Pinpoint the cell where the given text exists, returning its [X, Y] midpoint coordinate. 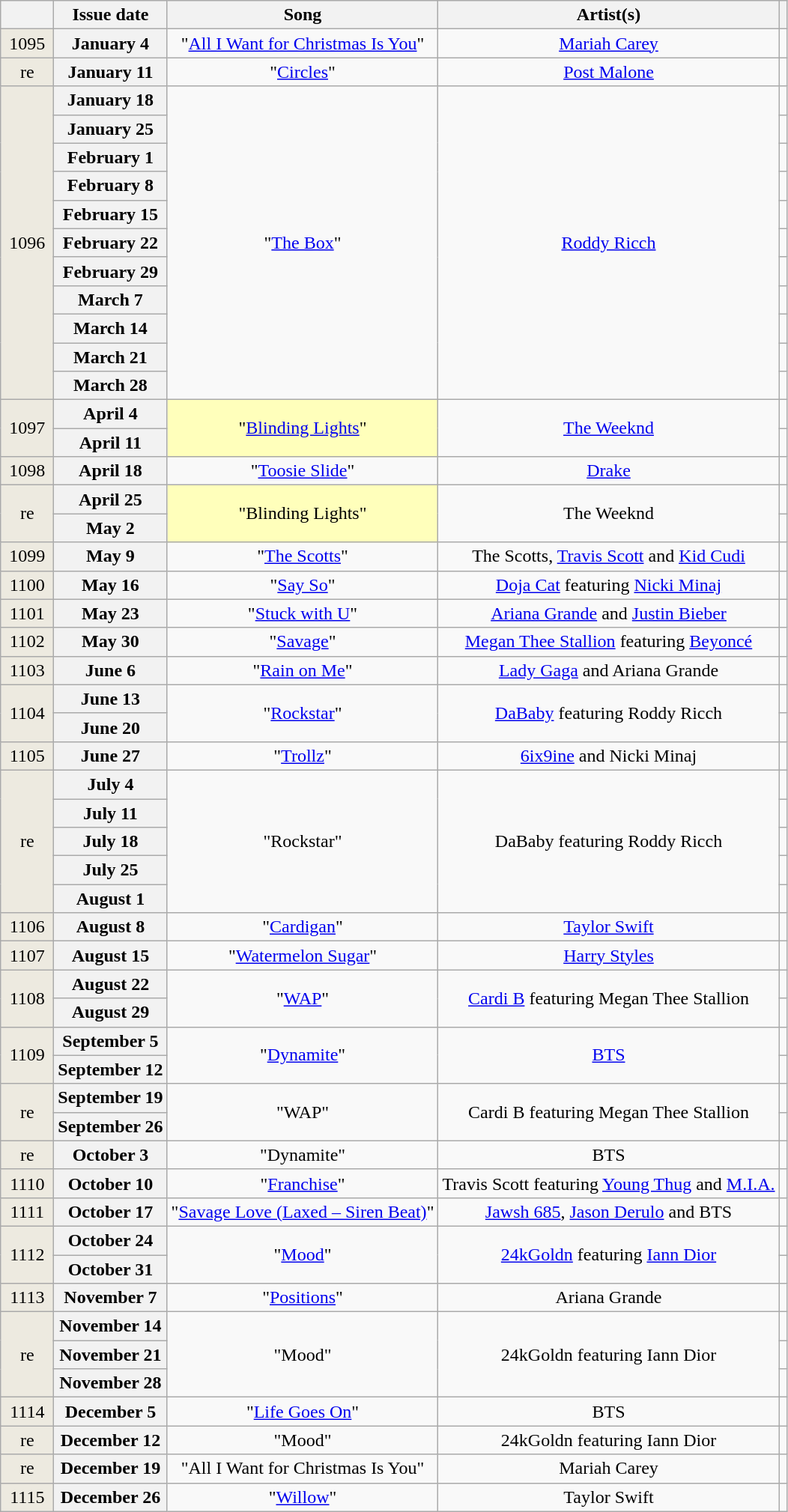
1102 [27, 642]
September 5 [111, 1041]
September 12 [111, 1069]
"Toosie Slide" [303, 471]
"Savage" [303, 642]
May 23 [111, 613]
Issue date [111, 15]
Ariana Grande and Justin Bieber [608, 613]
July 25 [111, 870]
"Say So" [303, 585]
"Life Goes On" [303, 1412]
Song [303, 15]
December 12 [111, 1440]
June 20 [111, 727]
November 7 [111, 1298]
6ix9ine and Nicki Minaj [608, 756]
May 2 [111, 528]
1104 [27, 713]
July 18 [111, 842]
Ariana Grande [608, 1298]
August 22 [111, 984]
1111 [27, 1212]
1110 [27, 1183]
June 6 [111, 670]
Artist(s) [608, 15]
August 1 [111, 899]
March 7 [111, 300]
October 31 [111, 1269]
1112 [27, 1254]
February 15 [111, 214]
April 4 [111, 414]
July 11 [111, 813]
"Cardigan" [303, 927]
August 8 [111, 927]
1103 [27, 670]
"Willow" [303, 1497]
April 25 [111, 500]
1100 [27, 585]
March 14 [111, 328]
February 1 [111, 157]
1114 [27, 1412]
1096 [27, 243]
"Savage Love (Laxed – Siren Beat)" [303, 1212]
October 24 [111, 1240]
December 26 [111, 1497]
January 4 [111, 43]
"The Scotts" [303, 556]
1109 [27, 1055]
March 28 [111, 386]
January 11 [111, 72]
1115 [27, 1497]
"Trollz" [303, 756]
1095 [27, 43]
December 5 [111, 1412]
February 8 [111, 186]
Post Malone [608, 72]
"The Box" [303, 243]
Jawsh 685, Jason Derulo and BTS [608, 1212]
May 30 [111, 642]
May 16 [111, 585]
September 19 [111, 1098]
"Stuck with U" [303, 613]
The Scotts, Travis Scott and Kid Cudi [608, 556]
1107 [27, 956]
1101 [27, 613]
1106 [27, 927]
January 25 [111, 129]
November 21 [111, 1355]
August 29 [111, 1012]
July 4 [111, 784]
December 19 [111, 1469]
"Rain on Me" [303, 670]
Drake [608, 471]
"Franchise" [303, 1183]
March 21 [111, 357]
"Watermelon Sugar" [303, 956]
June 13 [111, 699]
February 29 [111, 271]
Harry Styles [608, 956]
January 18 [111, 100]
1105 [27, 756]
April 11 [111, 443]
1098 [27, 471]
February 22 [111, 243]
Lady Gaga and Ariana Grande [608, 670]
April 18 [111, 471]
October 17 [111, 1212]
June 27 [111, 756]
Megan Thee Stallion featuring Beyoncé [608, 642]
Roddy Ricch [608, 243]
May 9 [111, 556]
Doja Cat featuring Nicki Minaj [608, 585]
1099 [27, 556]
November 28 [111, 1383]
Travis Scott featuring Young Thug and M.I.A. [608, 1183]
September 26 [111, 1126]
1108 [27, 998]
October 10 [111, 1183]
1097 [27, 428]
"Circles" [303, 72]
August 15 [111, 956]
October 3 [111, 1155]
November 14 [111, 1326]
1113 [27, 1298]
"Positions" [303, 1298]
